Capture the cell that displays the provided text and extract its [X, Y] central coordinate. 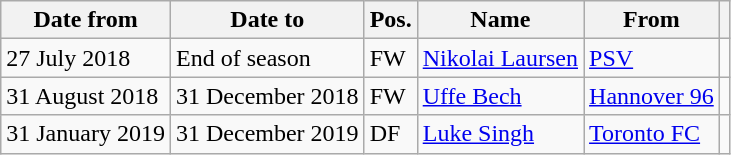
Pos. [390, 20]
Date to [267, 20]
31 January 2019 [86, 134]
31 August 2018 [86, 96]
Hannover 96 [652, 96]
Toronto FC [652, 134]
Uffe Bech [500, 96]
31 December 2019 [267, 134]
Luke Singh [500, 134]
PSV [652, 58]
31 December 2018 [267, 96]
Date from [86, 20]
27 July 2018 [86, 58]
End of season [267, 58]
Name [500, 20]
Nikolai Laursen [500, 58]
From [652, 20]
DF [390, 134]
